Pinpoint the cell where the given text exists, returning its (X, Y) midpoint coordinate. 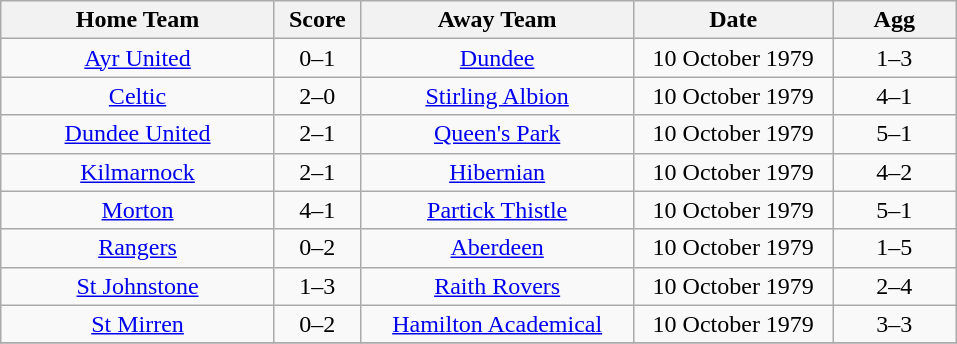
Hibernian (497, 172)
Agg (894, 20)
3–3 (894, 324)
Queen's Park (497, 134)
Rangers (138, 248)
Away Team (497, 20)
Home Team (138, 20)
Dundee (497, 58)
Raith Rovers (497, 286)
4–2 (894, 172)
Partick Thistle (497, 210)
0–1 (317, 58)
Celtic (138, 96)
2–4 (894, 286)
Date (734, 20)
Score (317, 20)
2–0 (317, 96)
St Mirren (138, 324)
Stirling Albion (497, 96)
Morton (138, 210)
St Johnstone (138, 286)
Aberdeen (497, 248)
Kilmarnock (138, 172)
Ayr United (138, 58)
Dundee United (138, 134)
Hamilton Academical (497, 324)
1–5 (894, 248)
